Extract the [x, y] coordinate from the center of the cell holding the provided text.  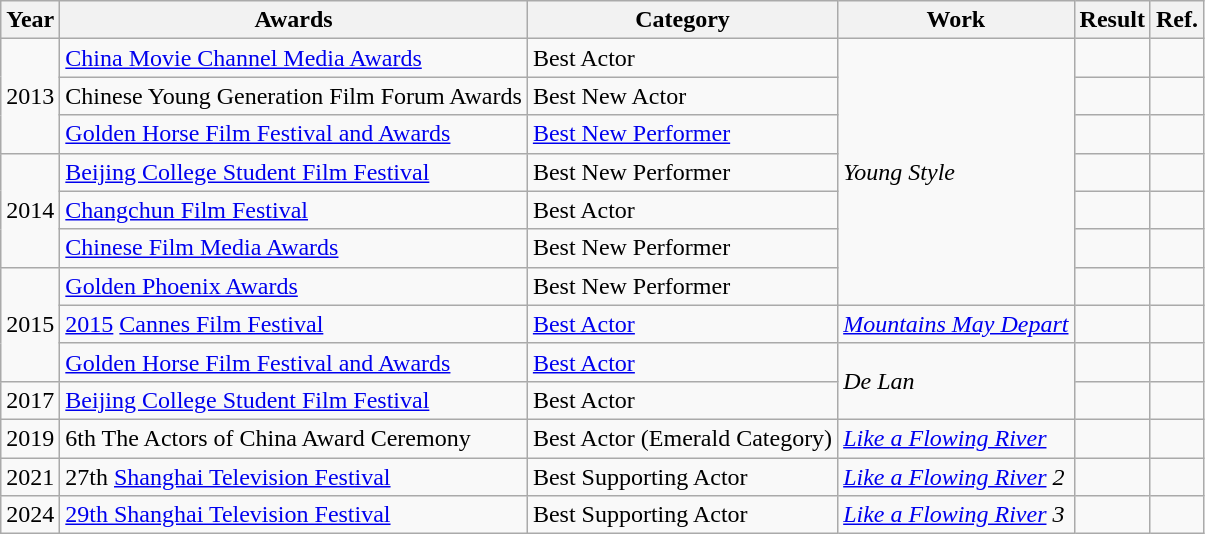
Changchun Film Festival [294, 210]
De Lan [956, 381]
27th Shanghai Television Festival [294, 477]
Category [682, 20]
Best New Actor [682, 96]
Awards [294, 20]
China Movie Channel Media Awards [294, 58]
2014 [30, 210]
Like a Flowing River 3 [956, 515]
Like a Flowing River 2 [956, 477]
Like a Flowing River [956, 438]
2017 [30, 400]
Chinese Young Generation Film Forum Awards [294, 96]
Year [30, 20]
Golden Phoenix Awards [294, 286]
2021 [30, 477]
Result [1112, 20]
Young Style [956, 172]
Chinese Film Media Awards [294, 248]
2015 [30, 324]
2019 [30, 438]
Work [956, 20]
Best Actor (Emerald Category) [682, 438]
29th Shanghai Television Festival [294, 515]
2013 [30, 96]
2024 [30, 515]
6th The Actors of China Award Ceremony [294, 438]
2015 Cannes Film Festival [294, 324]
Ref. [1176, 20]
Mountains May Depart [956, 324]
